Scan for the cell matching the given text and deliver its (x, y) coordinate at center. 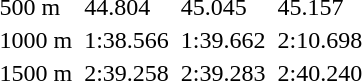
1:38.566 (127, 40)
1:39.662 (223, 40)
